Return [x, y] of the center of cell containing provided text 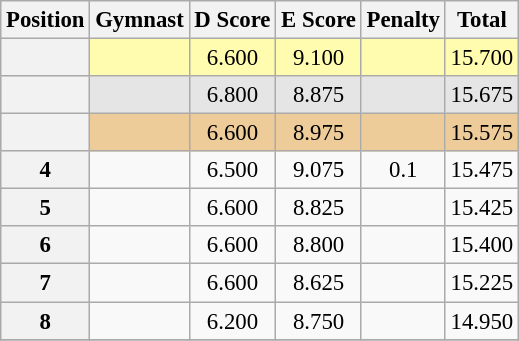
6.200 [232, 321]
8 [46, 321]
15.700 [482, 58]
8.875 [318, 95]
6.500 [232, 170]
4 [46, 170]
Total [482, 20]
8.625 [318, 283]
8.825 [318, 208]
6.800 [232, 95]
8.975 [318, 133]
Penalty [403, 20]
Position [46, 20]
6 [46, 245]
15.575 [482, 133]
Gymnast [140, 20]
8.750 [318, 321]
14.950 [482, 321]
7 [46, 283]
15.400 [482, 245]
15.675 [482, 95]
15.425 [482, 208]
9.075 [318, 170]
E Score [318, 20]
9.100 [318, 58]
0.1 [403, 170]
15.225 [482, 283]
5 [46, 208]
D Score [232, 20]
8.800 [318, 245]
15.475 [482, 170]
